Search for the cell housing the specified text and yield its [x, y] center coordinate. 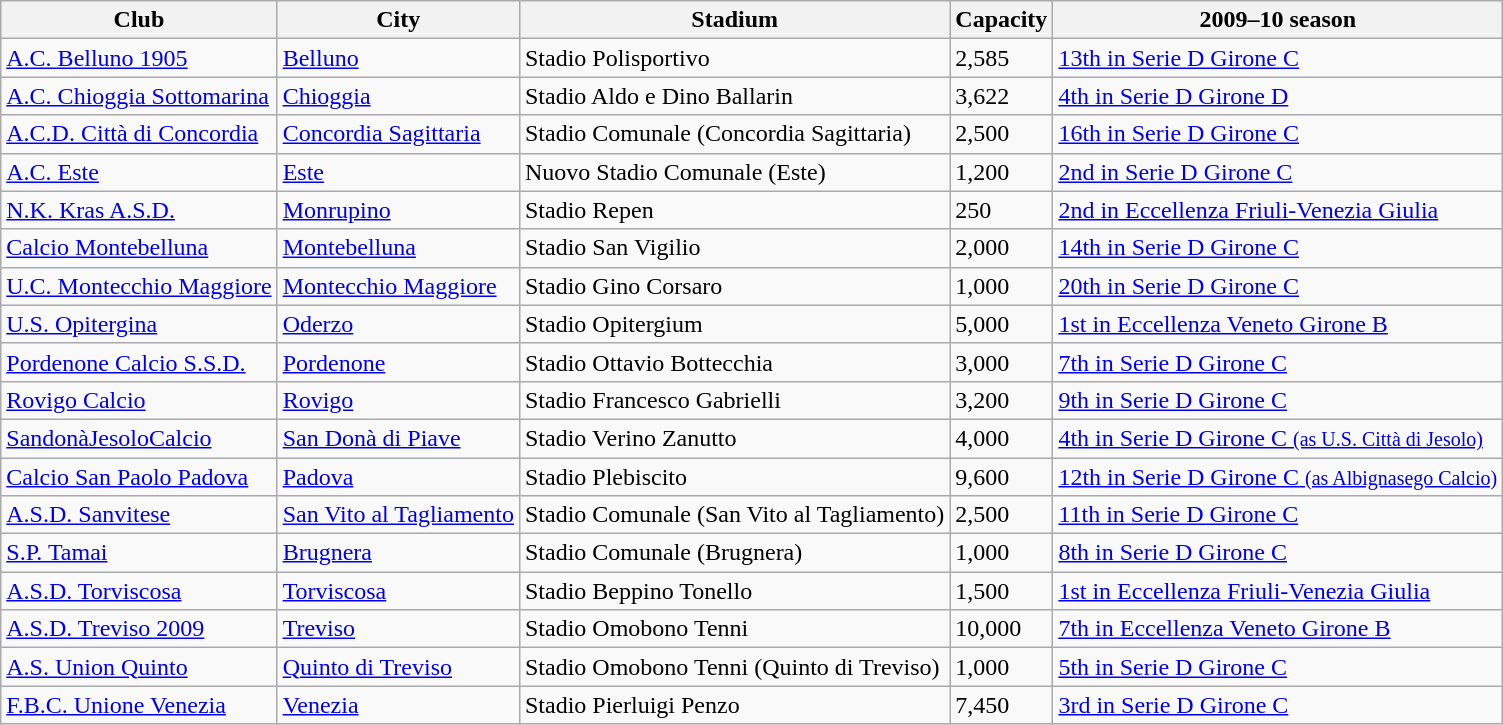
Stadio Omobono Tenni [734, 629]
Capacity [1002, 20]
S.P. Tamai [139, 553]
Calcio Montebelluna [139, 248]
12th in Serie D Girone C (as Albignasego Calcio) [1278, 477]
Stadio Omobono Tenni (Quinto di Treviso) [734, 667]
4th in Serie D Girone D [1278, 96]
Stadio Comunale (Concordia Sagittaria) [734, 134]
7th in Eccellenza Veneto Girone B [1278, 629]
5th in Serie D Girone C [1278, 667]
Stadio Plebiscito [734, 477]
U.C. Montecchio Maggiore [139, 286]
7th in Serie D Girone C [1278, 362]
Brugnera [398, 553]
Rovigo [398, 400]
Este [398, 172]
Concordia Sagittaria [398, 134]
Rovigo Calcio [139, 400]
16th in Serie D Girone C [1278, 134]
A.S.D. Torviscosa [139, 591]
A.S. Union Quinto [139, 667]
Nuovo Stadio Comunale (Este) [734, 172]
San Donà di Piave [398, 438]
7,450 [1002, 705]
250 [1002, 210]
Stadio Gino Corsaro [734, 286]
City [398, 20]
San Vito al Tagliamento [398, 515]
3,000 [1002, 362]
8th in Serie D Girone C [1278, 553]
A.C. Chioggia Sottomarina [139, 96]
Stadio Beppino Tonello [734, 591]
Treviso [398, 629]
10,000 [1002, 629]
Stadio Verino Zanutto [734, 438]
Belluno [398, 58]
A.S.D. Treviso 2009 [139, 629]
Torviscosa [398, 591]
U.S. Opitergina [139, 324]
5,000 [1002, 324]
Montebelluna [398, 248]
Club [139, 20]
Stadio Ottavio Bottecchia [734, 362]
3,622 [1002, 96]
9th in Serie D Girone C [1278, 400]
SandonàJesoloCalcio [139, 438]
Oderzo [398, 324]
Padova [398, 477]
Stadio Aldo e Dino Ballarin [734, 96]
2009–10 season [1278, 20]
Stadio Polisportivo [734, 58]
N.K. Kras A.S.D. [139, 210]
Stadium [734, 20]
Stadio Pierluigi Penzo [734, 705]
A.C. Belluno 1905 [139, 58]
Monrupino [398, 210]
A.S.D. Sanvitese [139, 515]
A.C.D. Città di Concordia [139, 134]
11th in Serie D Girone C [1278, 515]
1,500 [1002, 591]
4,000 [1002, 438]
Pordenone Calcio S.S.D. [139, 362]
Stadio Opitergium [734, 324]
Stadio San Vigilio [734, 248]
2nd in Eccellenza Friuli-Venezia Giulia [1278, 210]
13th in Serie D Girone C [1278, 58]
Quinto di Treviso [398, 667]
2,000 [1002, 248]
Stadio Comunale (Brugnera) [734, 553]
1st in Eccellenza Veneto Girone B [1278, 324]
Chioggia [398, 96]
14th in Serie D Girone C [1278, 248]
Stadio Repen [734, 210]
4th in Serie D Girone C (as U.S. Città di Jesolo) [1278, 438]
A.C. Este [139, 172]
9,600 [1002, 477]
Calcio San Paolo Padova [139, 477]
2nd in Serie D Girone C [1278, 172]
1st in Eccellenza Friuli-Venezia Giulia [1278, 591]
1,200 [1002, 172]
3,200 [1002, 400]
Stadio Francesco Gabrielli [734, 400]
F.B.C. Unione Venezia [139, 705]
3rd in Serie D Girone C [1278, 705]
Montecchio Maggiore [398, 286]
Pordenone [398, 362]
Stadio Comunale (San Vito al Tagliamento) [734, 515]
Venezia [398, 705]
20th in Serie D Girone C [1278, 286]
2,585 [1002, 58]
